Find where the given text appears and provide that cell's center as [X, Y] coordinate. 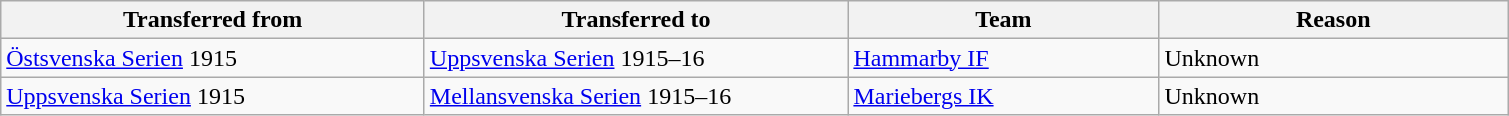
Transferred from [213, 20]
Hammarby IF [1004, 58]
Mellansvenska Serien 1915–16 [636, 96]
Uppsvenska Serien 1915 [213, 96]
Mariebergs IK [1004, 96]
Reason [1334, 20]
Transferred to [636, 20]
Team [1004, 20]
Östsvenska Serien 1915 [213, 58]
Uppsvenska Serien 1915–16 [636, 58]
